Detect which cell encompasses the target text, then output its [x, y] center coordinate. 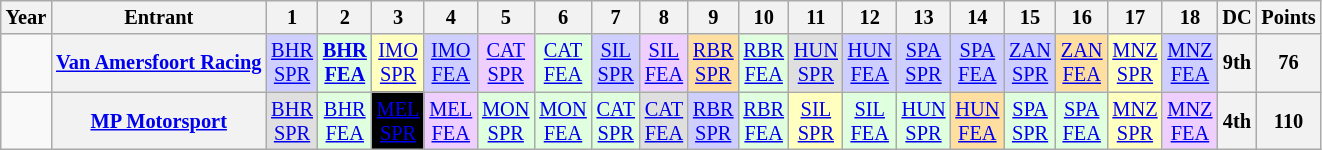
8 [664, 17]
MELFEA [450, 121]
Points [1289, 17]
3 [398, 17]
2 [345, 17]
MP Motorsport [158, 121]
1 [292, 17]
9 [713, 17]
10 [763, 17]
IMOSPR [398, 63]
18 [1190, 17]
17 [1134, 17]
6 [562, 17]
MELSPR [398, 121]
MONFEA [562, 121]
9th [1236, 63]
16 [1082, 17]
14 [977, 17]
4th [1236, 121]
MONSPR [506, 121]
4 [450, 17]
DC [1236, 17]
7 [616, 17]
ZANSPR [1030, 63]
Van Amersfoort Racing [158, 63]
Year [26, 17]
12 [870, 17]
13 [924, 17]
Entrant [158, 17]
11 [816, 17]
15 [1030, 17]
76 [1289, 63]
110 [1289, 121]
IMOFEA [450, 63]
5 [506, 17]
ZANFEA [1082, 63]
